Determine the [X, Y] coordinate at the center of the cell enclosing the given text.  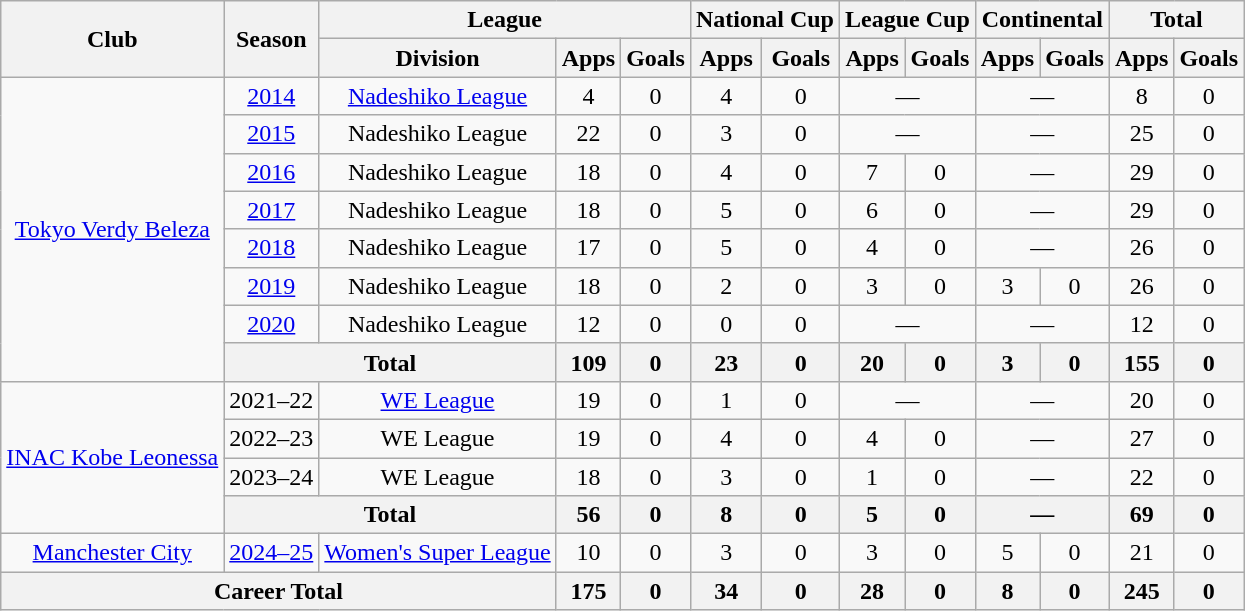
109 [588, 362]
17 [588, 248]
Career Total [278, 591]
27 [1141, 438]
2017 [272, 210]
245 [1141, 591]
6 [872, 210]
League [505, 20]
2019 [272, 286]
28 [872, 591]
National Cup [764, 20]
2024–25 [272, 553]
Club [112, 39]
21 [1141, 553]
Continental [1042, 20]
2023–24 [272, 477]
2018 [272, 248]
10 [588, 553]
2016 [272, 172]
69 [1141, 515]
Manchester City [112, 553]
2021–22 [272, 400]
Tokyo Verdy Beleza [112, 229]
2014 [272, 96]
56 [588, 515]
155 [1141, 362]
2022–23 [272, 438]
Women's Super League [438, 553]
2 [726, 286]
25 [1141, 134]
23 [726, 362]
34 [726, 591]
League Cup [908, 20]
Division [438, 58]
7 [872, 172]
INAC Kobe Leonessa [112, 457]
2020 [272, 324]
175 [588, 591]
2015 [272, 134]
Season [272, 39]
